Find where the given text appears and provide that cell's center as (x, y) coordinate. 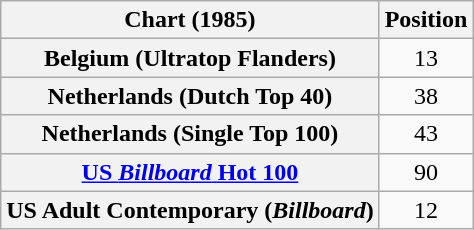
Chart (1985) (190, 20)
US Adult Contemporary (Billboard) (190, 210)
US Billboard Hot 100 (190, 172)
Netherlands (Dutch Top 40) (190, 96)
38 (426, 96)
90 (426, 172)
Netherlands (Single Top 100) (190, 134)
12 (426, 210)
Belgium (Ultratop Flanders) (190, 58)
43 (426, 134)
Position (426, 20)
13 (426, 58)
